Find where the given text appears and provide that cell's center as [X, Y] coordinate. 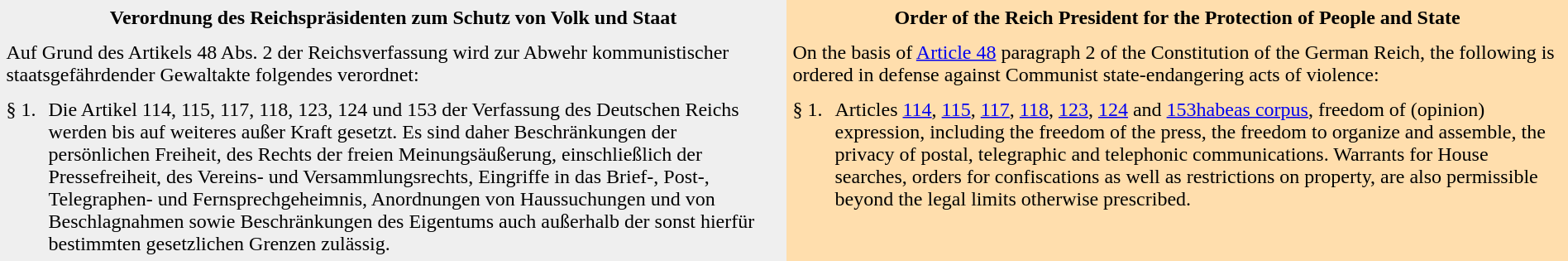
Auf Grund des Artikels 48 Abs. 2 der Reichsverfassung wird zur Abwehr kommunistischer staatsgefährdender Gewaltakte folgendes verordnet: [394, 63]
Verordnung des Reichspräsidenten zum Schutz von Volk und Staat [394, 17]
Order of the Reich President for the Protection of People and State [1178, 17]
